Return the (x, y) coordinate for the center point of the cell that contains the specified text.  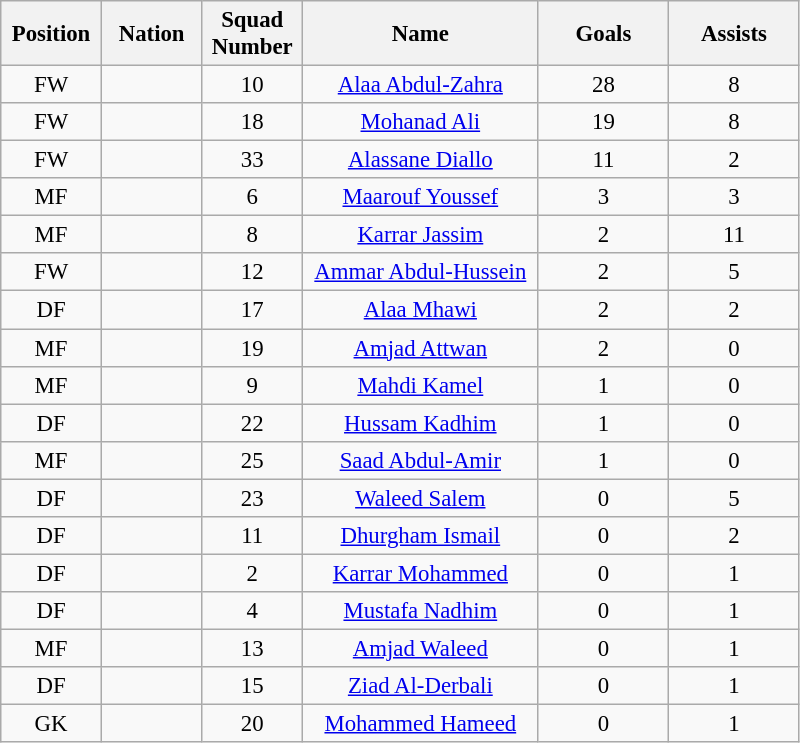
23 (252, 498)
Assists (734, 34)
Squad Number (252, 34)
Alaa Mhawi (421, 310)
Alaa Abdul-Zahra (421, 85)
4 (252, 611)
Dhurgham Ismail (421, 536)
15 (252, 686)
Name (421, 34)
Karrar Mohammed (421, 573)
25 (252, 460)
20 (252, 724)
Nation (152, 34)
10 (252, 85)
28 (604, 85)
Karrar Jassim (421, 235)
Mahdi Kamel (421, 385)
6 (252, 197)
Ziad Al-Derbali (421, 686)
9 (252, 385)
Amjad Attwan (421, 348)
22 (252, 423)
Mohammed Hameed (421, 724)
17 (252, 310)
Alassane Diallo (421, 160)
Ammar Abdul-Hussein (421, 273)
GK (52, 724)
Goals (604, 34)
13 (252, 648)
Mohanad Ali (421, 122)
Position (52, 34)
12 (252, 273)
Saad Abdul-Amir (421, 460)
Maarouf Youssef (421, 197)
Amjad Waleed (421, 648)
18 (252, 122)
Hussam Kadhim (421, 423)
33 (252, 160)
Mustafa Nadhim (421, 611)
Waleed Salem (421, 498)
